From the cell containing the given text, extract its center point as (X, Y) coordinate. 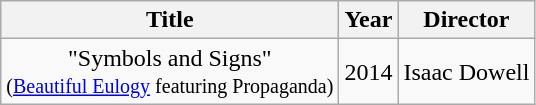
"Symbols and Signs"(Beautiful Eulogy featuring Propaganda) (170, 72)
Director (466, 20)
Isaac Dowell (466, 72)
Year (368, 20)
2014 (368, 72)
Title (170, 20)
